Search for the cell housing the specified text and yield its (x, y) center coordinate. 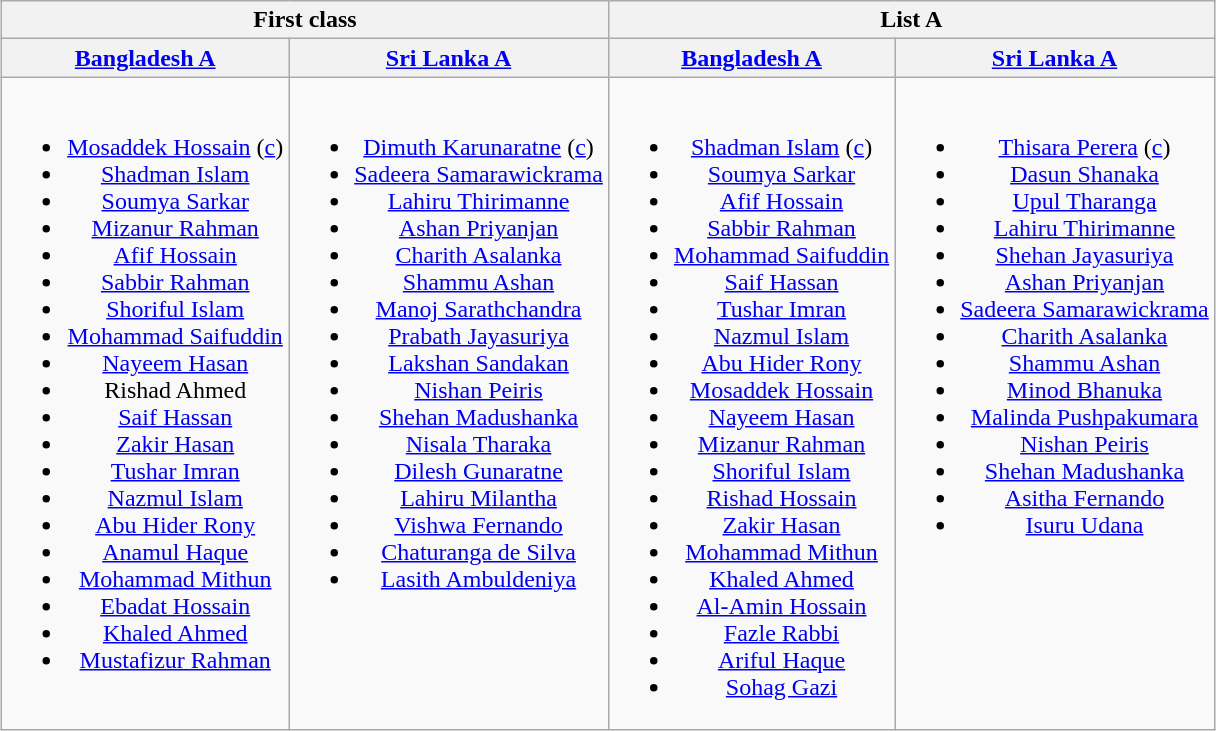
List A (911, 20)
First class (306, 20)
